Detect which cell encompasses the target text, then output its [x, y] center coordinate. 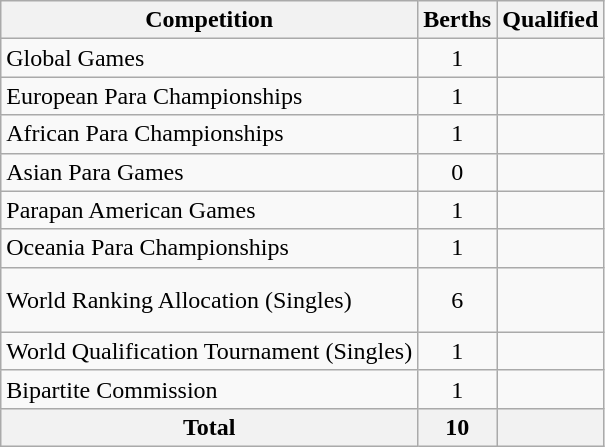
Parapan American Games [210, 210]
Global Games [210, 58]
World Qualification Tournament (Singles) [210, 351]
Asian Para Games [210, 172]
World Ranking Allocation (Singles) [210, 300]
Total [210, 427]
6 [458, 300]
Oceania Para Championships [210, 248]
African Para Championships [210, 134]
Qualified [550, 20]
Competition [210, 20]
Bipartite Commission [210, 389]
0 [458, 172]
10 [458, 427]
Berths [458, 20]
European Para Championships [210, 96]
